Output the [x, y] coordinate of the center of the cell containing the given text.  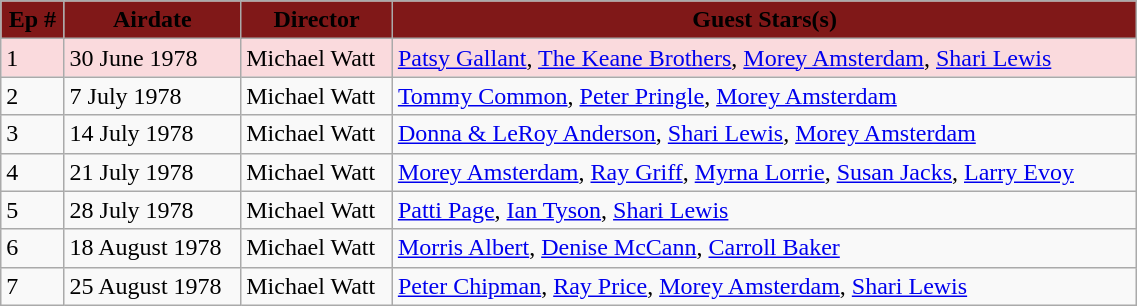
Patsy Gallant, The Keane Brothers, Morey Amsterdam, Shari Lewis [764, 58]
Guest Stars(s) [764, 20]
6 [32, 248]
Tommy Common, Peter Pringle, Morey Amsterdam [764, 96]
Director [317, 20]
Ep # [32, 20]
25 August 1978 [152, 286]
2 [32, 96]
Airdate [152, 20]
4 [32, 172]
Patti Page, Ian Tyson, Shari Lewis [764, 210]
3 [32, 134]
28 July 1978 [152, 210]
Morris Albert, Denise McCann, Carroll Baker [764, 248]
Donna & LeRoy Anderson, Shari Lewis, Morey Amsterdam [764, 134]
1 [32, 58]
5 [32, 210]
Peter Chipman, Ray Price, Morey Amsterdam, Shari Lewis [764, 286]
7 July 1978 [152, 96]
30 June 1978 [152, 58]
14 July 1978 [152, 134]
21 July 1978 [152, 172]
7 [32, 286]
18 August 1978 [152, 248]
Morey Amsterdam, Ray Griff, Myrna Lorrie, Susan Jacks, Larry Evoy [764, 172]
